Scan for the cell matching the given text and deliver its [X, Y] coordinate at center. 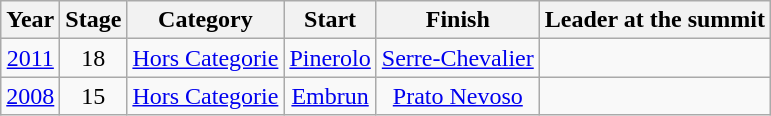
Serre-Chevalier [458, 58]
Embrun [330, 96]
Start [330, 20]
Stage [94, 20]
Year [30, 20]
Leader at the summit [654, 20]
18 [94, 58]
2011 [30, 58]
2008 [30, 96]
Category [206, 20]
Pinerolo [330, 58]
Finish [458, 20]
15 [94, 96]
Prato Nevoso [458, 96]
